Identify which cell holds the provided text, then report its [x, y] central coordinate. 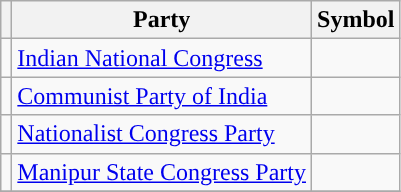
Party [162, 20]
Symbol [356, 20]
Communist Party of India [162, 96]
Indian National Congress [162, 58]
Nationalist Congress Party [162, 134]
Manipur State Congress Party [162, 172]
